Return (x, y) of the center of cell containing provided text 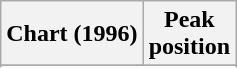
Peak position (189, 34)
Chart (1996) (72, 34)
